Return [x, y] of the center of cell containing provided text 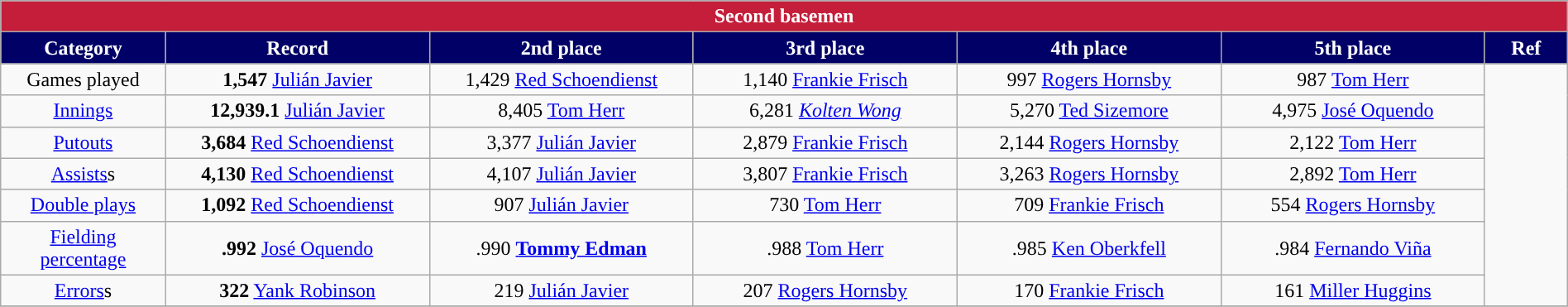
.988 Tom Herr [825, 248]
Putouts [83, 142]
730 Tom Herr [825, 205]
1,140 Frankie Frisch [825, 79]
5,270 Ted Sizemore [1088, 111]
2nd place [561, 48]
4,130 Red Schoendienst [298, 174]
1,092 Red Schoendienst [298, 205]
6,281 Kolten Wong [825, 111]
2,144 Rogers Hornsby [1088, 142]
.984 Fernando Viña [1353, 248]
207 Rogers Hornsby [825, 290]
170 Frankie Frisch [1088, 290]
Errorss [83, 290]
554 Rogers Hornsby [1353, 205]
2,879 Frankie Frisch [825, 142]
5th place [1353, 48]
4,975 José Oquendo [1353, 111]
4,107 Julián Javier [561, 174]
3,263 Rogers Hornsby [1088, 174]
3,377 Julián Javier [561, 142]
Second basemen [784, 17]
161 Miller Huggins [1353, 290]
Category [83, 48]
Ref [1526, 48]
997 Rogers Hornsby [1088, 79]
3,807 Frankie Frisch [825, 174]
12,939.1 Julián Javier [298, 111]
.992 José Oquendo [298, 248]
322 Yank Robinson [298, 290]
2,122 Tom Herr [1353, 142]
.985 Ken Oberkfell [1088, 248]
1,429 Red Schoendienst [561, 79]
Record [298, 48]
8,405 Tom Herr [561, 111]
.990 Tommy Edman [561, 248]
987 Tom Herr [1353, 79]
1,547 Julián Javier [298, 79]
2,892 Tom Herr [1353, 174]
3,684 Red Schoendienst [298, 142]
907 Julián Javier [561, 205]
709 Frankie Frisch [1088, 205]
Fielding percentage [83, 248]
Games played [83, 79]
219 Julián Javier [561, 290]
Innings [83, 111]
4th place [1088, 48]
Assistss [83, 174]
3rd place [825, 48]
Double plays [83, 205]
